Extract the [x, y] coordinate from the center of the cell holding the provided text.  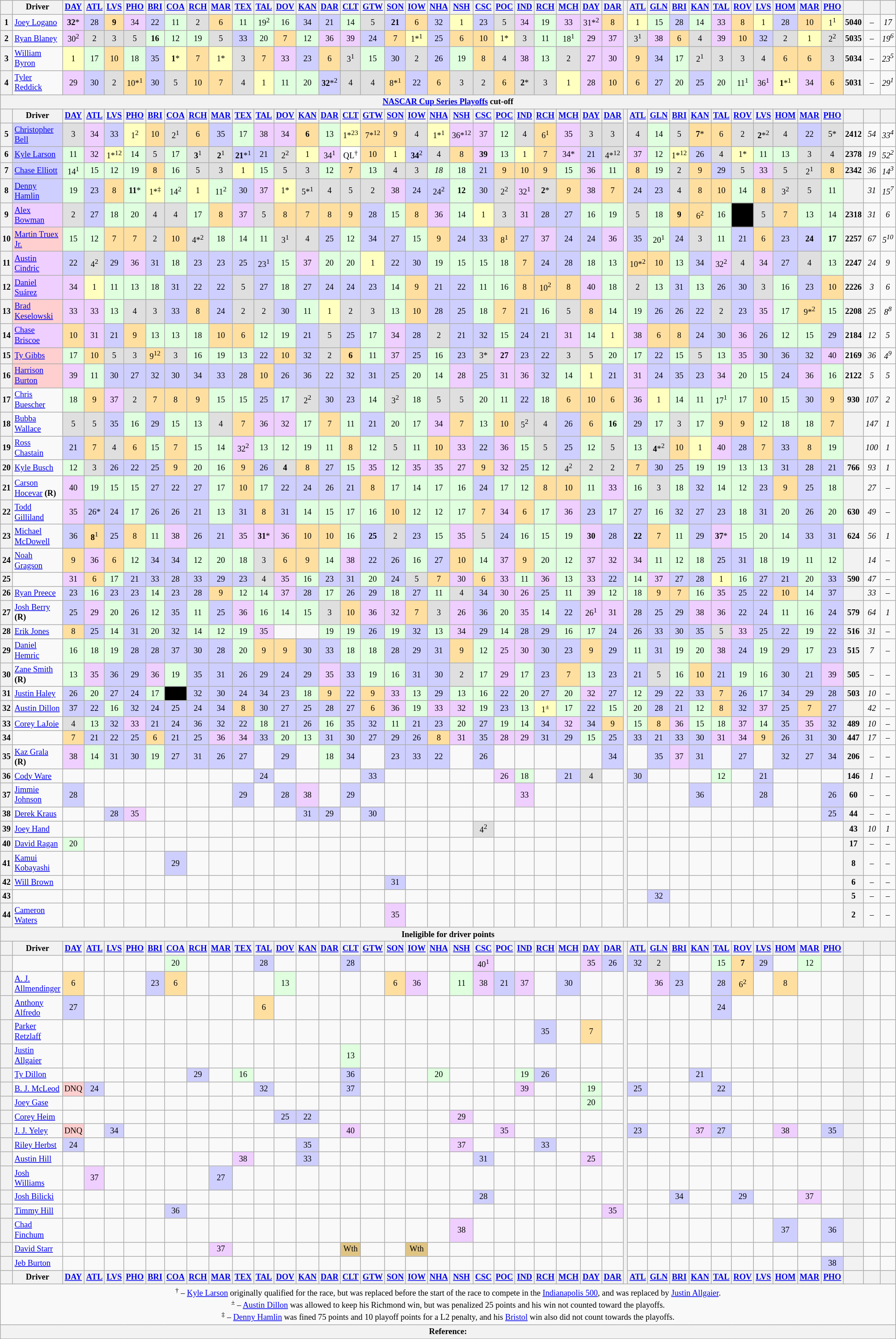
505 [854, 675]
Erik Jones [38, 631]
235 [888, 59]
Timmy Hill [38, 1211]
1*23 [351, 135]
341 [330, 155]
Harrison Burton [38, 376]
2257 [854, 239]
Josh Berry (R) [38, 612]
B. J. McLeod [38, 1089]
67 [872, 239]
Ryan Blaney [38, 38]
34* [569, 155]
2247 [854, 263]
5040 [854, 22]
41 [6, 863]
11* [135, 191]
52 [525, 424]
David Starr [38, 1249]
Austin Cindric [38, 263]
196 [888, 38]
60 [854, 795]
141 [73, 171]
QL† [351, 155]
181 [569, 38]
2318 [854, 215]
100 [872, 448]
2184 [854, 336]
David Ragan [38, 844]
590 [854, 579]
Carson Hocevar (R) [38, 488]
2342 [854, 171]
Joey Logano [38, 22]
146 [854, 776]
Corey LaJoie [38, 724]
Austin Hill [38, 1159]
Denny Hamlin [38, 191]
5031 [854, 83]
Alex Bowman [38, 215]
Jimmie Johnson [38, 795]
36*12 [461, 135]
Kamui Kobayashi [38, 863]
Justin Allgaier [38, 1056]
4*12 [613, 155]
5*1 [308, 191]
21*1 [243, 155]
Chase Elliott [38, 171]
54 [872, 135]
Anthony Alfredo [38, 1008]
489 [854, 724]
522 [888, 155]
Ryan Preece [38, 594]
37* [721, 536]
503 [854, 694]
32*2 [330, 83]
64 [872, 612]
912 [155, 356]
579 [854, 612]
147 [872, 424]
447 [854, 738]
61 [545, 135]
10*2 [638, 263]
William Byron [38, 59]
Ty Dillon [38, 1075]
7* [700, 135]
Cameron Waters [38, 916]
A. J. Allmendinger [38, 984]
291 [888, 83]
5* [833, 135]
143 [888, 171]
93 [872, 468]
Ty Gibbs [38, 356]
Corey Heim [38, 1117]
8*1 [395, 83]
Chris Buescher [38, 400]
5035 [854, 38]
107 [872, 400]
Michael McDowell [38, 536]
Kyle Larson [38, 155]
Zane Smith (R) [38, 675]
Ross Chastain [38, 448]
Cody Ware [38, 776]
Chad Finchum [38, 1230]
Riley Herbst [38, 1145]
5034 [854, 59]
Will Brown [38, 883]
Brad Keselowski [38, 312]
9*2 [809, 312]
112 [221, 191]
Tyler Reddick [38, 83]
102 [545, 287]
31* [264, 536]
Josh Williams [38, 1178]
7*12 [373, 135]
2169 [854, 356]
Joey Hand [38, 829]
Daniel Suárez [38, 287]
157 [888, 191]
Daniel Hemric [38, 651]
56 [872, 536]
624 [854, 536]
206 [854, 757]
Chase Briscoe [38, 336]
Ineligible for driver points [448, 934]
Kyle Busch [38, 468]
26* [94, 512]
930 [854, 400]
88 [888, 312]
334 [888, 135]
Derek Kraus [38, 814]
Todd Gilliland [38, 512]
515 [854, 651]
261 [591, 612]
32* [73, 22]
Noah Gragson [38, 561]
1*‡ [155, 191]
10*1 [135, 83]
2412 [854, 135]
NASCAR Cup Series Playoffs cut-off [448, 102]
Jeb Burton [38, 1263]
Joey Gase [38, 1102]
3* [483, 356]
342 [417, 155]
142 [176, 191]
2*2 [764, 135]
Kaz Grala (R) [38, 757]
630 [854, 512]
361 [764, 83]
47 [872, 579]
401 [483, 963]
171 [721, 400]
231 [264, 263]
Justin Haley [38, 694]
242 [439, 191]
510 [888, 239]
2226 [854, 287]
1± [545, 709]
Parker Retzlaff [38, 1032]
766 [854, 468]
321 [525, 191]
111 [743, 83]
Josh Bilicki [38, 1197]
2208 [854, 312]
302 [73, 38]
516 [854, 631]
201 [659, 239]
31*2 [591, 22]
Reference: [448, 1331]
2378 [854, 155]
J. J. Yeley [38, 1131]
Bubba Wallace [38, 424]
Austin Dillon [38, 709]
Martin Truex Jr. [38, 239]
2122 [854, 376]
192 [264, 22]
Christopher Bell [38, 135]
